Scan for the cell matching the given text and deliver its [X, Y] coordinate at center. 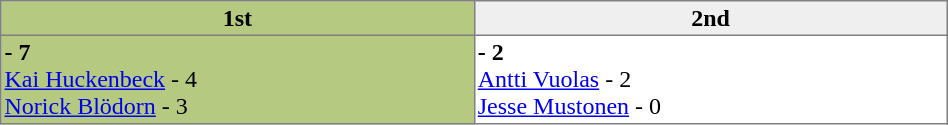
2nd [710, 18]
- 7Kai Huckenbeck - 4Norick Blödorn - 3 [238, 79]
1st [238, 18]
- 2Antti Vuolas - 2Jesse Mustonen - 0 [710, 79]
